Return the (X, Y) coordinate for the center point of the cell that contains the specified text.  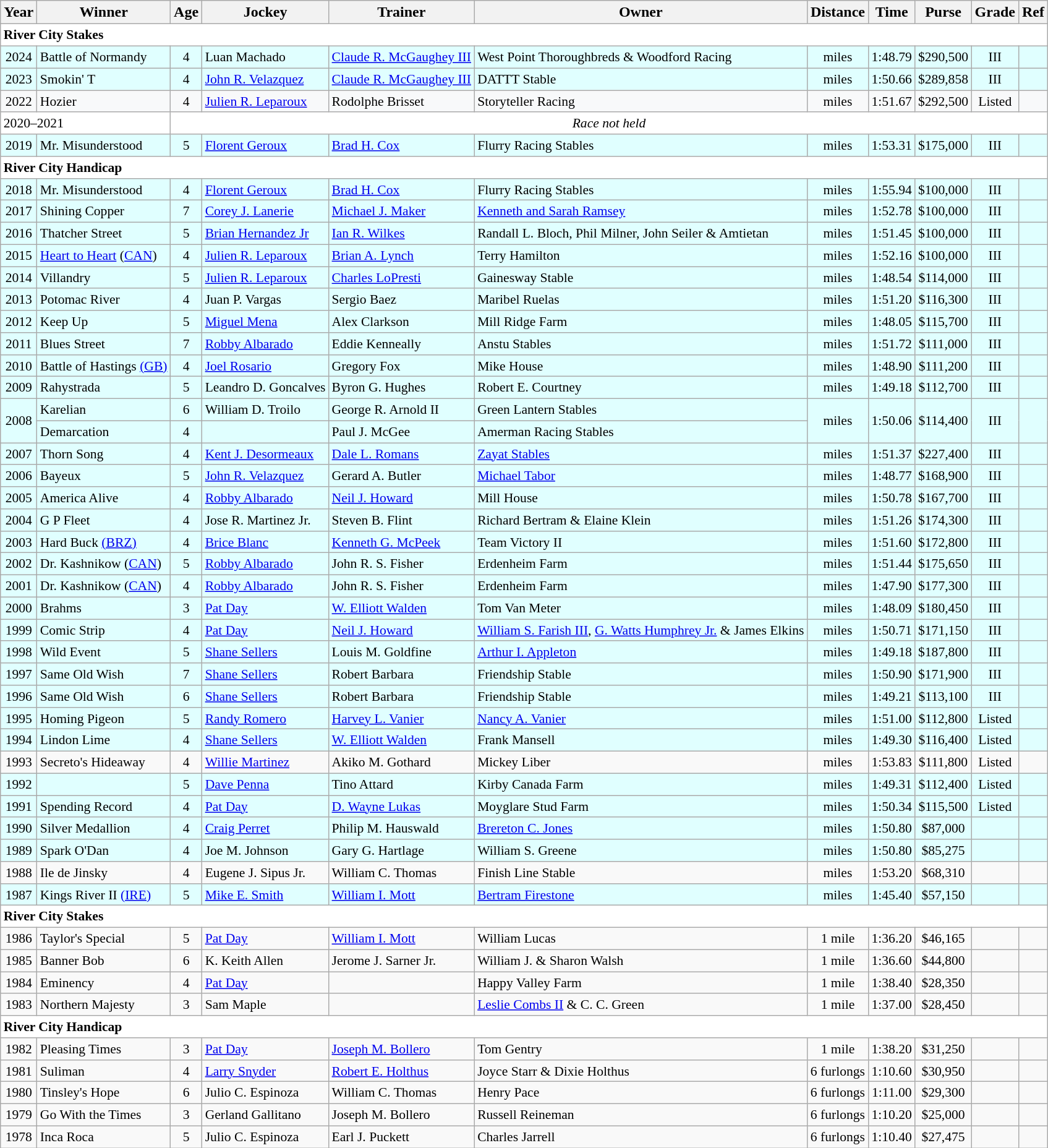
1989 (19, 850)
1983 (19, 1004)
$115,500 (944, 807)
1979 (19, 1115)
1:50.90 (892, 674)
Frank Mansell (641, 740)
Hard Buck (BRZ) (104, 542)
$172,800 (944, 542)
1990 (19, 828)
1:53.83 (892, 762)
Kent J. Desormeaux (266, 454)
1997 (19, 674)
Terry Hamilton (641, 255)
1:51.37 (892, 454)
1:49.21 (892, 696)
Potomac River (104, 299)
$25,000 (944, 1115)
Blues Street (104, 344)
Alex Clarkson (402, 322)
1:11.00 (892, 1093)
William S. Farish III, G. Watts Humphrey Jr. & James Elkins (641, 630)
Juan P. Vargas (266, 299)
1:51.20 (892, 299)
Suliman (104, 1071)
William J. & Sharon Walsh (641, 961)
1:10.20 (892, 1115)
Smokin' T (104, 79)
Keep Up (104, 322)
Michael J. Maker (402, 212)
Brice Blanc (266, 542)
Inca Roca (104, 1137)
1982 (19, 1049)
$292,500 (944, 101)
1:49.31 (892, 784)
$290,500 (944, 57)
2000 (19, 608)
$168,900 (944, 476)
Randall L. Bloch, Phil Milner, John Seiler & Amtietan (641, 233)
$115,700 (944, 322)
Charles Jarrell (641, 1137)
Ile de Jinsky (104, 873)
1985 (19, 961)
Purse (944, 12)
Robert E. Courtney (641, 388)
William D. Troilo (266, 409)
Brian Hernandez Jr (266, 233)
$57,150 (944, 894)
Rodolphe Brisset (402, 101)
Joe M. Johnson (266, 850)
Tino Attard (402, 784)
Kings River II (IRE) (104, 894)
1:45.40 (892, 894)
Philip M. Hauswald (402, 828)
1:52.16 (892, 255)
Harvey L. Vanier (402, 718)
1988 (19, 873)
1:36.60 (892, 961)
Grade (995, 12)
Bayeux (104, 476)
Eddie Kenneally (402, 344)
2003 (19, 542)
1:51.44 (892, 564)
Gregory Fox (402, 366)
1:50.06 (892, 421)
1987 (19, 894)
Willie Martinez (266, 762)
Brahms (104, 608)
$180,450 (944, 608)
$46,165 (944, 938)
1:10.60 (892, 1071)
Banner Bob (104, 961)
$289,858 (944, 79)
Tinsley's Hope (104, 1093)
Comic Strip (104, 630)
Shining Copper (104, 212)
$116,300 (944, 299)
Kirby Canada Farm (641, 784)
2010 (19, 366)
Wild Event (104, 652)
Gainesway Stable (641, 278)
D. Wayne Lukas (402, 807)
Paul J. McGee (402, 432)
Trainer (402, 12)
1:50.34 (892, 807)
2017 (19, 212)
Mike E. Smith (266, 894)
Eugene J. Sipus Jr. (266, 873)
Leslie Combs II & C. C. Green (641, 1004)
$171,150 (944, 630)
$28,450 (944, 1004)
2018 (19, 189)
2009 (19, 388)
1984 (19, 983)
Rahystrada (104, 388)
$187,800 (944, 652)
1:47.90 (892, 586)
Time (892, 12)
$111,800 (944, 762)
2016 (19, 233)
Luan Machado (266, 57)
1:51.26 (892, 520)
1:51.67 (892, 101)
$227,400 (944, 454)
$167,700 (944, 498)
2011 (19, 344)
Gerland Gallitano (266, 1115)
2008 (19, 421)
Mill House (641, 498)
George R. Arnold II (402, 409)
2024 (19, 57)
Anstu Stables (641, 344)
Joyce Starr & Dixie Holthus (641, 1071)
Demarcation (104, 432)
2012 (19, 322)
Jerome J. Sarner Jr. (402, 961)
$175,000 (944, 145)
1:10.40 (892, 1137)
1:48.79 (892, 57)
1981 (19, 1071)
Go With the Times (104, 1115)
Team Victory II (641, 542)
1993 (19, 762)
2006 (19, 476)
Battle of Hastings (GB) (104, 366)
1:52.78 (892, 212)
2023 (19, 79)
1:49.30 (892, 740)
Secreto's Hideaway (104, 762)
1:50.71 (892, 630)
$44,800 (944, 961)
Ref (1033, 12)
Finish Line Stable (641, 873)
William Lucas (641, 938)
William S. Greene (641, 850)
Dale L. Romans (402, 454)
Battle of Normandy (104, 57)
Leandro D. Goncalves (266, 388)
1:51.60 (892, 542)
Moyglare Stud Farm (641, 807)
1986 (19, 938)
1:51.00 (892, 718)
Randy Romero (266, 718)
Heart to Heart (CAN) (104, 255)
$111,200 (944, 366)
Maribel Ruelas (641, 299)
DATTT Stable (641, 79)
Year (19, 12)
Happy Valley Farm (641, 983)
Robert E. Holthus (402, 1071)
1978 (19, 1137)
$85,275 (944, 850)
2005 (19, 498)
1:55.94 (892, 189)
Thorn Song (104, 454)
Owner (641, 12)
Mill Ridge Farm (641, 322)
Jose R. Martinez Jr. (266, 520)
Silver Medallion (104, 828)
$174,300 (944, 520)
Earl J. Puckett (402, 1137)
1:48.77 (892, 476)
1:38.40 (892, 983)
Northern Majesty (104, 1004)
1:48.09 (892, 608)
Gerard A. Butler (402, 476)
$68,310 (944, 873)
Nancy A. Vanier (641, 718)
1991 (19, 807)
Green Lantern Stables (641, 409)
Bertram Firestone (641, 894)
Jockey (266, 12)
Corey J. Lanerie (266, 212)
G P Fleet (104, 520)
1:51.72 (892, 344)
Eminency (104, 983)
$111,000 (944, 344)
Hozier (104, 101)
Pleasing Times (104, 1049)
Sam Maple (266, 1004)
Joel Rosario (266, 366)
$31,250 (944, 1049)
1:38.20 (892, 1049)
$171,900 (944, 674)
$177,300 (944, 586)
Kenneth and Sarah Ramsey (641, 212)
$112,800 (944, 718)
Tom Gentry (641, 1049)
Mickey Liber (641, 762)
Larry Snyder (266, 1071)
2020–2021 (85, 123)
$87,000 (944, 828)
2019 (19, 145)
$114,400 (944, 421)
Amerman Racing Stables (641, 432)
Homing Pigeon (104, 718)
Michael Tabor (641, 476)
$175,650 (944, 564)
Tom Van Meter (641, 608)
Sergio Baez (402, 299)
1996 (19, 696)
Villandry (104, 278)
Lindon Lime (104, 740)
Age (187, 12)
West Point Thoroughbreds & Woodford Racing (641, 57)
1998 (19, 652)
2022 (19, 101)
Taylor's Special (104, 938)
Mike House (641, 366)
1:50.66 (892, 79)
$28,350 (944, 983)
Brian A. Lynch (402, 255)
1992 (19, 784)
1:53.31 (892, 145)
1:36.20 (892, 938)
Akiko M. Gothard (402, 762)
Dave Penna (266, 784)
Karelian (104, 409)
1:37.00 (892, 1004)
1:50.78 (892, 498)
2015 (19, 255)
Arthur I. Appleton (641, 652)
$29,300 (944, 1093)
Ian R. Wilkes (402, 233)
Spark O'Dan (104, 850)
Winner (104, 12)
2014 (19, 278)
$30,950 (944, 1071)
Kenneth G. McPeek (402, 542)
2004 (19, 520)
2013 (19, 299)
1999 (19, 630)
Charles LoPresti (402, 278)
Steven B. Flint (402, 520)
Gary G. Hartlage (402, 850)
$114,000 (944, 278)
Race not held (610, 123)
1:53.20 (892, 873)
1:48.05 (892, 322)
2007 (19, 454)
$27,475 (944, 1137)
America Alive (104, 498)
$113,100 (944, 696)
1:48.90 (892, 366)
Louis M. Goldfine (402, 652)
Spending Record (104, 807)
K. Keith Allen (266, 961)
Henry Pace (641, 1093)
Storyteller Racing (641, 101)
1980 (19, 1093)
$112,400 (944, 784)
2002 (19, 564)
Miguel Mena (266, 322)
Russell Reineman (641, 1115)
1995 (19, 718)
1:51.45 (892, 233)
$112,700 (944, 388)
Distance (837, 12)
Zayat Stables (641, 454)
1994 (19, 740)
2001 (19, 586)
Richard Bertram & Elaine Klein (641, 520)
Byron G. Hughes (402, 388)
Craig Perret (266, 828)
Thatcher Street (104, 233)
Brereton C. Jones (641, 828)
$116,400 (944, 740)
1:48.54 (892, 278)
